Return [X, Y] of the center of cell containing provided text 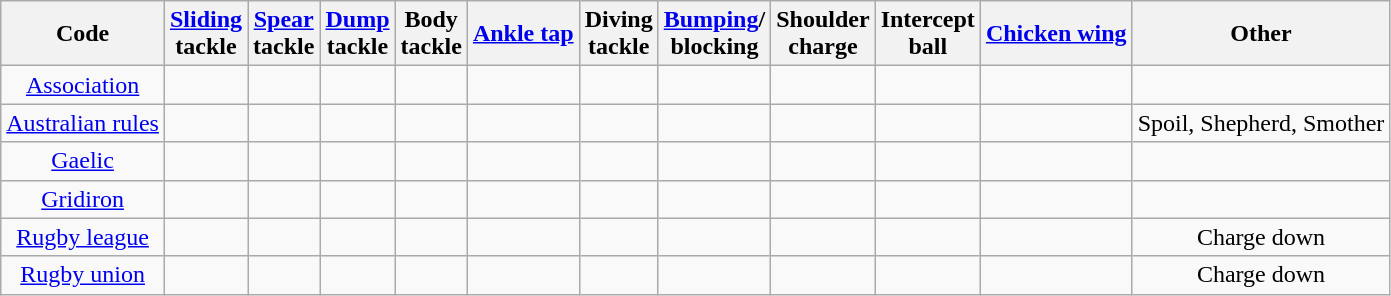
Australian rules [83, 123]
Bumping/blocking [714, 34]
Spoil, Shepherd, Smother [1261, 123]
Rugby league [83, 237]
Diving tackle [618, 34]
Shoulder charge [823, 34]
Association [83, 85]
Code [83, 34]
Gaelic [83, 161]
Intercept ball [928, 34]
Chicken wing [1056, 34]
Speartackle [284, 34]
Dumptackle [358, 34]
Body tackle [431, 34]
Rugby union [83, 275]
Slidingtackle [206, 34]
Ankle tap [523, 34]
Gridiron [83, 199]
Other [1261, 34]
